Detect which cell encompasses the target text, then output its (X, Y) center coordinate. 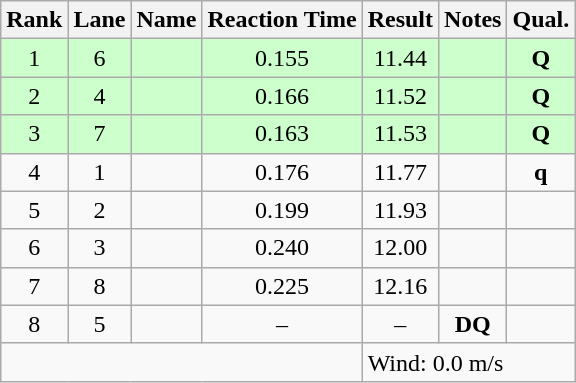
11.77 (400, 172)
12.16 (400, 286)
12.00 (400, 248)
Rank (34, 20)
11.93 (400, 210)
DQ (473, 324)
0.176 (282, 172)
Lane (100, 20)
0.225 (282, 286)
Result (400, 20)
11.52 (400, 96)
q (541, 172)
Wind: 0.0 m/s (468, 362)
0.240 (282, 248)
0.155 (282, 58)
11.44 (400, 58)
0.163 (282, 134)
Name (166, 20)
11.53 (400, 134)
Notes (473, 20)
Reaction Time (282, 20)
0.166 (282, 96)
Qual. (541, 20)
0.199 (282, 210)
